Capture the cell that displays the provided text and extract its [x, y] central coordinate. 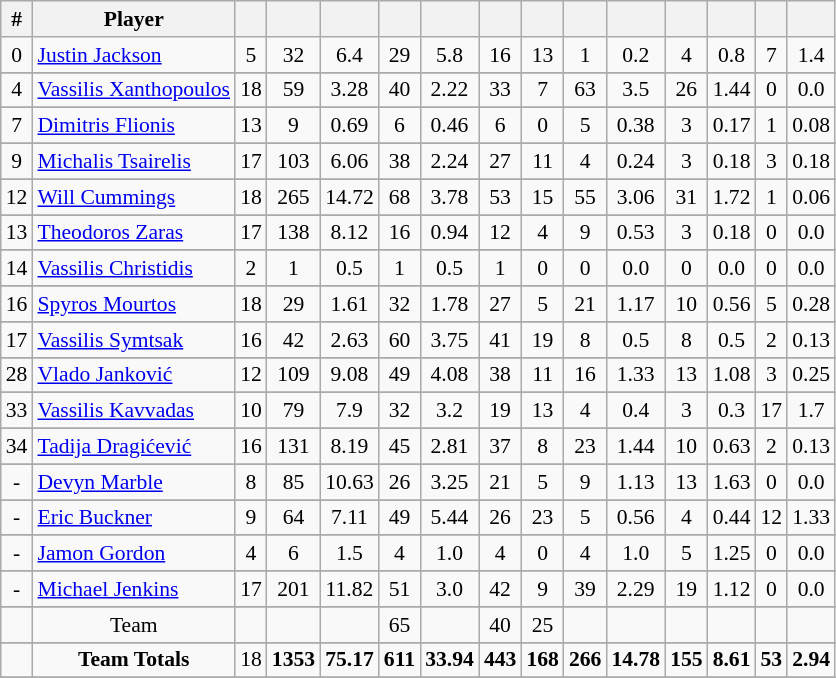
Tadija Dragićević [134, 447]
3.2 [450, 411]
0.2 [636, 55]
3.25 [450, 482]
14.72 [350, 197]
168 [542, 660]
1353 [294, 660]
0.17 [732, 126]
Vassilis Xanthopoulos [134, 90]
0.3 [732, 411]
8.12 [350, 233]
1.25 [732, 554]
31 [686, 197]
1.08 [732, 375]
85 [294, 482]
0.8 [732, 55]
6.4 [350, 55]
201 [294, 589]
0.63 [732, 447]
59 [294, 90]
28 [17, 375]
138 [294, 233]
51 [400, 589]
68 [400, 197]
Vassilis Symtsak [134, 340]
Justin Jackson [134, 55]
Michalis Tsairelis [134, 162]
10.63 [350, 482]
41 [500, 340]
6.06 [350, 162]
2.22 [450, 90]
0.08 [811, 126]
103 [294, 162]
8.19 [350, 447]
75.17 [350, 660]
7.9 [350, 411]
Team Totals [134, 660]
131 [294, 447]
3.78 [450, 197]
14 [17, 269]
Jamon Gordon [134, 554]
33.94 [450, 660]
2.94 [811, 660]
# [17, 19]
Player [134, 19]
1.13 [636, 482]
5.44 [450, 518]
109 [294, 375]
45 [400, 447]
9.08 [350, 375]
7.11 [350, 518]
443 [500, 660]
0.06 [811, 197]
0.46 [450, 126]
2.81 [450, 447]
Theodoros Zaras [134, 233]
8.61 [732, 660]
Will Cummings [134, 197]
11.82 [350, 589]
55 [586, 197]
3.06 [636, 197]
0.69 [350, 126]
3.5 [636, 90]
265 [294, 197]
Michael Jenkins [134, 589]
1.5 [350, 554]
Vassilis Kavvadas [134, 411]
0.28 [811, 304]
1.63 [732, 482]
Spyros Mourtos [134, 304]
65 [400, 625]
2.29 [636, 589]
63 [586, 90]
5.8 [450, 55]
611 [400, 660]
1.78 [450, 304]
Devyn Marble [134, 482]
2.63 [350, 340]
0.44 [732, 518]
266 [586, 660]
0.4 [636, 411]
79 [294, 411]
37 [500, 447]
0.94 [450, 233]
4.08 [450, 375]
0.53 [636, 233]
Eric Buckner [134, 518]
Vlado Janković [134, 375]
1.7 [811, 411]
60 [400, 340]
0.38 [636, 126]
14.78 [636, 660]
0.25 [811, 375]
Vassilis Christidis [134, 269]
15 [542, 197]
39 [586, 589]
1.72 [732, 197]
3.0 [450, 589]
Team [134, 625]
155 [686, 660]
0.24 [636, 162]
3.28 [350, 90]
1.17 [636, 304]
34 [17, 447]
1.61 [350, 304]
1.4 [811, 55]
1.12 [732, 589]
64 [294, 518]
25 [542, 625]
3.75 [450, 340]
2.24 [450, 162]
Dimitris Flionis [134, 126]
